Search for the cell housing the specified text and yield its [x, y] center coordinate. 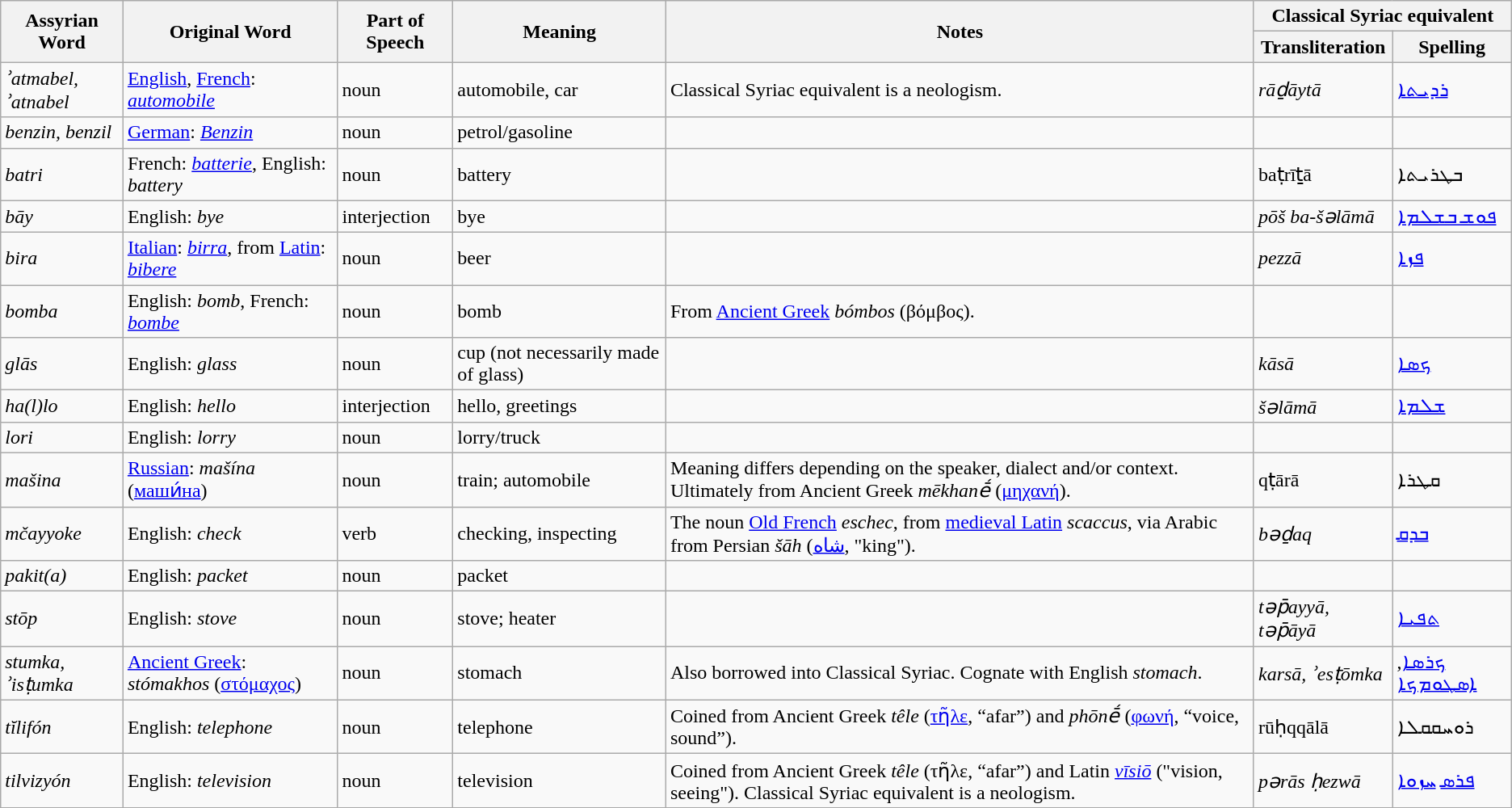
pakit(a) [62, 576]
Also borrowed into Classical Syriac. Cognate with English stomach. [960, 674]
benzin, benzil [62, 133]
ܪܘܚܩܩܠܐ [1452, 727]
baṭrīṯā [1323, 175]
French: batterie, English: battery [230, 175]
From Ancient Greek bómbos (βόμβος). [960, 312]
rūḥqqālā [1323, 727]
lori [62, 437]
šəlāmā [1323, 406]
English: television [230, 781]
stomach [560, 674]
Meaning [560, 32]
bomb [560, 312]
ܦܪܣ ܚܙܘܐ [1452, 781]
ʾatmabel, ʾatnabel [62, 90]
tilvizyón [62, 781]
English: packet [230, 576]
pezzā [1323, 259]
English: check [230, 533]
hello, greetings [560, 406]
packet [560, 576]
Assyrian Word [62, 32]
ܟܪܣܐ, ܐܣܛܘܡܟܐ [1452, 674]
English: lorry [230, 437]
Notes [960, 32]
Spelling [1452, 47]
ܟܣܐ [1452, 364]
mašina [62, 480]
Transliteration [1323, 47]
bəḏaq [1323, 533]
English: hello [230, 406]
kāsā [1323, 364]
Original Word [230, 32]
The noun Old French eschec, from medieval Latin scaccus, via Arabic from Persian šāh (شاه, "king"). [960, 533]
pōš ba-šəlāmā [1323, 217]
English, French: automobile [230, 90]
ܒܕܩ [1452, 533]
stove; heater [560, 619]
rāḏāytā [1323, 90]
Coined from Ancient Greek têle (τῆλε, “afar”) and Latin vīsiō ("vision, seeing"). Classical Syriac equivalent is a neologism. [960, 781]
English: glass [230, 364]
train; automobile [560, 480]
bye [560, 217]
telephone [560, 727]
tĭlifón [62, 727]
beer [560, 259]
batri [62, 175]
television [560, 781]
bomba [62, 312]
Part of Speech [396, 32]
bira [62, 259]
Russian: mašína (маши́на) [230, 480]
təp̄ayyā, təp̄āyā [1323, 619]
mčayyoke [62, 533]
ܪܕܝܬܐ [1452, 90]
Coined from Ancient Greek têle (τῆλε, “afar”) and phōnḗ (φωνή, “voice, sound”). [960, 727]
ܫܠܡܐ [1452, 406]
stumka, ʾisṭumka [62, 674]
pərās ḥezwā [1323, 781]
ha(l)lo [62, 406]
ܦܘܫ ܒܫܠܡܐ [1452, 217]
Classical Syriac equivalent [1383, 16]
German: Benzin [230, 133]
stōp [62, 619]
verb [396, 533]
lorry/truck [560, 437]
automobile, car [560, 90]
checking, inspecting [560, 533]
karsā, ʾesṭōmka [1323, 674]
Classical Syriac equivalent is a neologism. [960, 90]
cup (not necessarily made of glass) [560, 364]
Italian: birra, from Latin: bibere [230, 259]
English: telephone [230, 727]
English: bomb, French: bombe [230, 312]
qṭārā [1323, 480]
glās [62, 364]
petrol/gasoline [560, 133]
English: stove [230, 619]
English: bye [230, 217]
battery [560, 175]
ܦܙܐ [1452, 259]
Meaning differs depending on the speaker, dialect and/or context. Ultimately from Ancient Greek mēkhanḗ (μηχανή). [960, 480]
bāy [62, 217]
ܒܛܪܝܬܐ [1452, 175]
ܩܛܪܐ [1452, 480]
Ancient Greek: stómakhos (στόμαχος) [230, 674]
ܬܦܝܐ [1452, 619]
